Return (X, Y) of the center of cell containing provided text 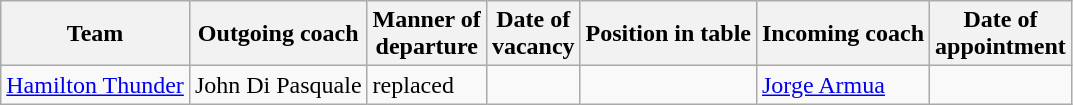
Hamilton Thunder (96, 85)
Outgoing coach (278, 34)
replaced (426, 85)
Jorge Armua (842, 85)
Team (96, 34)
Manner of departure (426, 34)
Incoming coach (842, 34)
Date of vacancy (533, 34)
Date of appointment (1001, 34)
John Di Pasquale (278, 85)
Position in table (668, 34)
